Find where the given text appears and provide that cell's center as (x, y) coordinate. 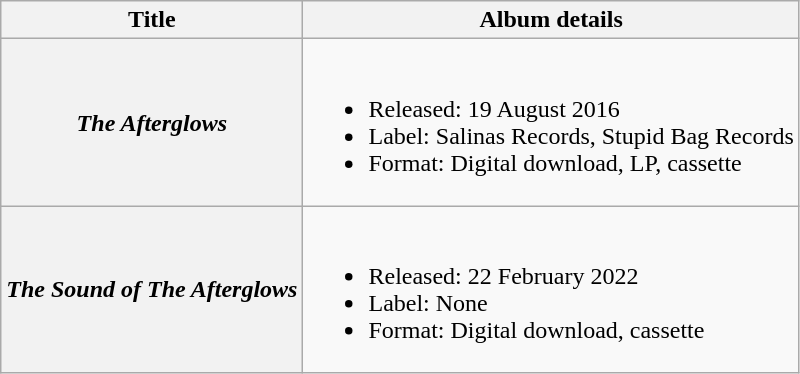
Title (152, 20)
Released: 22 February 2022Label: NoneFormat: Digital download, cassette (551, 290)
Released: 19 August 2016Label: Salinas Records, Stupid Bag RecordsFormat: Digital download, LP, cassette (551, 122)
The Sound of The Afterglows (152, 290)
Album details (551, 20)
The Afterglows (152, 122)
